Output the (X, Y) coordinate of the center of the cell containing the given text.  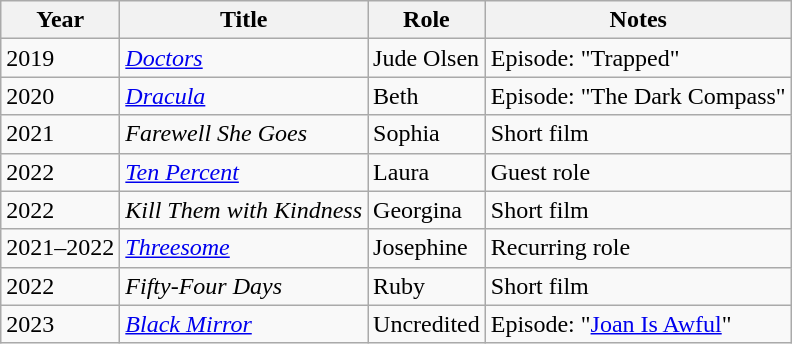
Beth (427, 96)
Jude Olsen (427, 58)
Episode: "Trapped" (638, 58)
Title (244, 20)
Dracula (244, 96)
Guest role (638, 172)
2021 (60, 134)
Kill Them with Kindness (244, 210)
Josephine (427, 248)
Ruby (427, 286)
Threesome (244, 248)
Episode: "The Dark Compass" (638, 96)
Farewell She Goes (244, 134)
Georgina (427, 210)
Fifty-Four Days (244, 286)
Sophia (427, 134)
Episode: "Joan Is Awful" (638, 324)
Doctors (244, 58)
Ten Percent (244, 172)
Role (427, 20)
2020 (60, 96)
Laura (427, 172)
Black Mirror (244, 324)
2021–2022 (60, 248)
Uncredited (427, 324)
2019 (60, 58)
2023 (60, 324)
Notes (638, 20)
Year (60, 20)
Recurring role (638, 248)
